Return (x, y) of the center of cell containing provided text 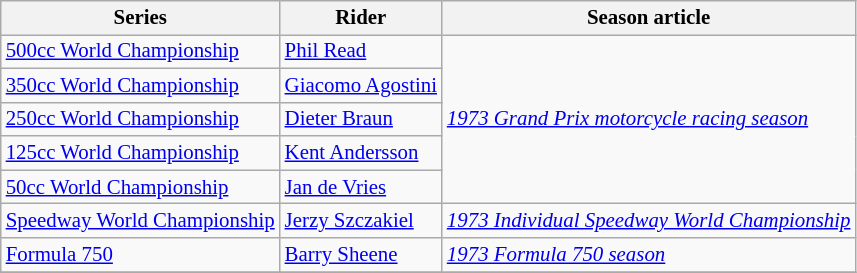
350cc World Championship (140, 85)
Jerzy Szczakiel (361, 221)
Formula 750 (140, 255)
Season article (649, 18)
1973 Individual Speedway World Championship (649, 221)
Series (140, 18)
Dieter Braun (361, 119)
Giacomo Agostini (361, 85)
50cc World Championship (140, 187)
Barry Sheene (361, 255)
1973 Formula 750 season (649, 255)
1973 Grand Prix motorcycle racing season (649, 118)
250cc World Championship (140, 119)
Speedway World Championship (140, 221)
125cc World Championship (140, 153)
Kent Andersson (361, 153)
Phil Read (361, 51)
Jan de Vries (361, 187)
Rider (361, 18)
500cc World Championship (140, 51)
